Provide the (X, Y) coordinate of the cell's center where the given text is located.  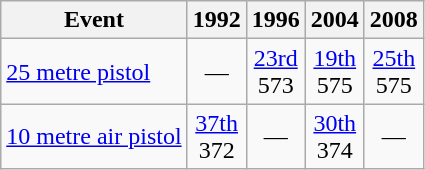
37th372 (216, 136)
25 metre pistol (94, 72)
23rd573 (276, 72)
Event (94, 20)
2004 (334, 20)
10 metre air pistol (94, 136)
30th374 (334, 136)
19th575 (334, 72)
1992 (216, 20)
1996 (276, 20)
2008 (394, 20)
25th575 (394, 72)
